Return the [X, Y] coordinate for the center point of the cell that contains the specified text.  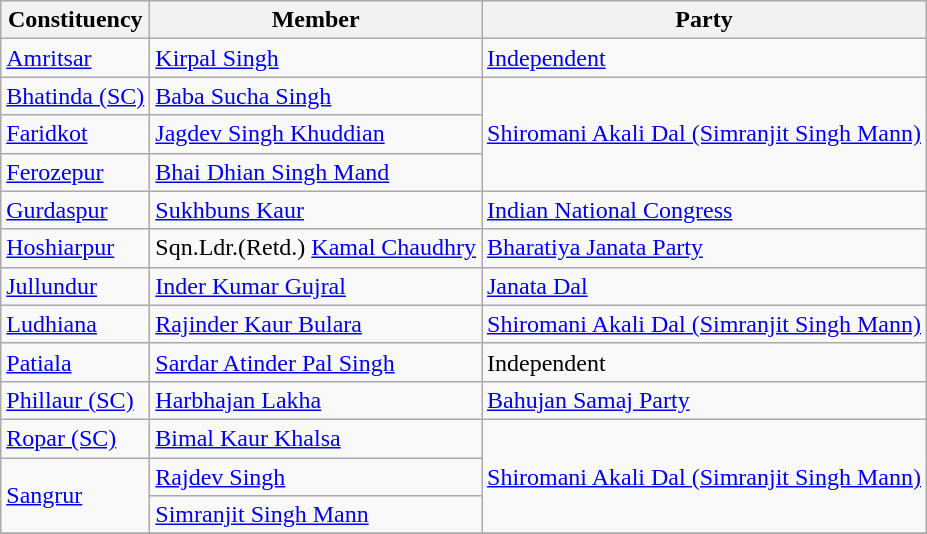
Constituency [76, 20]
Bahujan Samaj Party [704, 400]
Rajinder Kaur Bulara [316, 324]
Sardar Atinder Pal Singh [316, 362]
Sukhbuns Kaur [316, 210]
Gurdaspur [76, 210]
Party [704, 20]
Ludhiana [76, 324]
Simranjit Singh Mann [316, 515]
Faridkot [76, 134]
Jagdev Singh Khuddian [316, 134]
Member [316, 20]
Amritsar [76, 58]
Sangrur [76, 496]
Inder Kumar Gujral [316, 286]
Kirpal Singh [316, 58]
Patiala [76, 362]
Phillaur (SC) [76, 400]
Bhatinda (SC) [76, 96]
Indian National Congress [704, 210]
Ferozepur [76, 172]
Janata Dal [704, 286]
Sqn.Ldr.(Retd.) Kamal Chaudhry [316, 248]
Bimal Kaur Khalsa [316, 438]
Bhai Dhian Singh Mand [316, 172]
Rajdev Singh [316, 477]
Ropar (SC) [76, 438]
Hoshiarpur [76, 248]
Harbhajan Lakha [316, 400]
Bharatiya Janata Party [704, 248]
Jullundur [76, 286]
Baba Sucha Singh [316, 96]
